Determine the [x, y] coordinate at the center of the cell enclosing the given text.  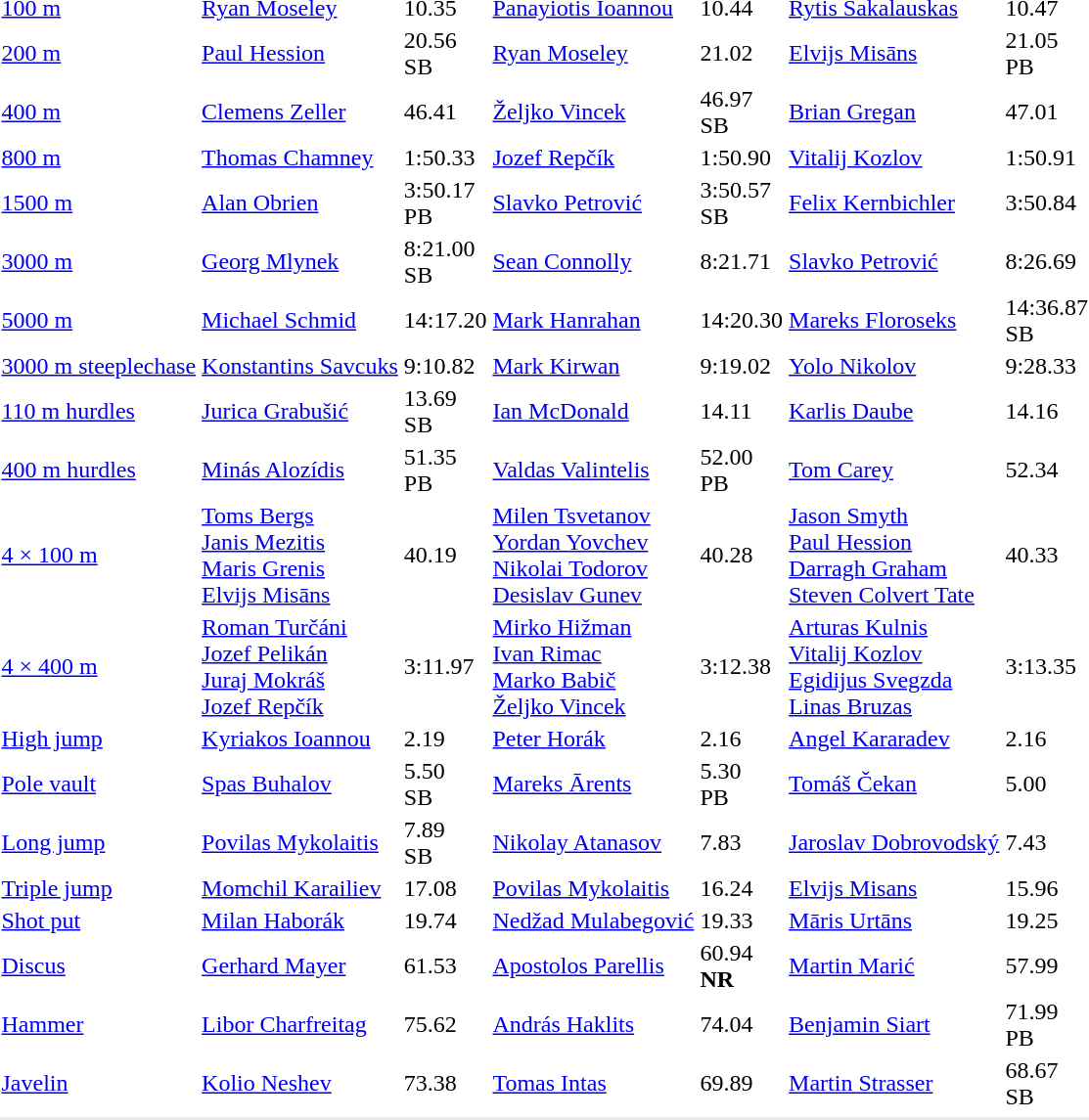
19.33 [742, 920]
14:17.20 [445, 321]
60.94NR [742, 966]
Kyriakos Ioannou [300, 739]
Georg Mlynek [300, 262]
Gerhard Mayer [300, 966]
Ian McDonald [593, 411]
13.69SB [445, 411]
Paul Hession [300, 53]
Yolo Nikolov [894, 366]
14:20.30 [742, 321]
Spas Buhalov [300, 784]
4 × 400 m [99, 667]
Jason SmythPaul HessionDarragh Graham Steven Colvert Tate [894, 556]
Mareks Floroseks [894, 321]
7.89SB [445, 843]
Māris Urtāns [894, 920]
74.04 [742, 1025]
Long jump [99, 843]
Kolio Neshev [300, 1084]
High jump [99, 739]
Jaroslav Dobrovodský [894, 843]
52.00PB [742, 470]
Željko Vincek [593, 112]
Angel Kararadev [894, 739]
8:21.00SB [445, 262]
Mark Hanrahan [593, 321]
40.28 [742, 556]
Milan Haborák [300, 920]
5000 m [99, 321]
Triple jump [99, 888]
Felix Kernbichler [894, 203]
4 × 100 m [99, 556]
Milen TsvetanovYordan YovchevNikolai TodorovDesislav Gunev [593, 556]
Peter Horák [593, 739]
Tomáš Čekan [894, 784]
Jozef Repčík [593, 157]
Martin Marić [894, 966]
Ryan Moseley [593, 53]
Clemens Zeller [300, 112]
Javelin [99, 1084]
Vitalij Kozlov [894, 157]
Hammer [99, 1025]
Mareks Ārents [593, 784]
Jurica Grabušić [300, 411]
Brian Gregan [894, 112]
Toms BergsJanis MezitisMaris GrenisElvijs Misāns [300, 556]
8:21.71 [742, 262]
Momchil Karailiev [300, 888]
András Haklits [593, 1025]
Tomas Intas [593, 1084]
Nedžad Mulabegović [593, 920]
200 m [99, 53]
Mirko HižmanIvan RimacMarko Babič Željko Vincek [593, 667]
17.08 [445, 888]
2.16 [742, 739]
40.19 [445, 556]
Alan Obrien [300, 203]
Elvijs Misāns [894, 53]
14.11 [742, 411]
19.74 [445, 920]
3:11.97 [445, 667]
Shot put [99, 920]
Martin Strasser [894, 1084]
Nikolay Atanasov [593, 843]
Pole vault [99, 784]
9:10.82 [445, 366]
Minás Alozídis [300, 470]
Tom Carey [894, 470]
800 m [99, 157]
3:50.17PB [445, 203]
Roman TurčániJozef PelikánJuraj MokrášJozef Repčík [300, 667]
110 m hurdles [99, 411]
Mark Kirwan [593, 366]
Michael Schmid [300, 321]
Elvijs Misans [894, 888]
61.53 [445, 966]
Arturas KulnisVitalij KozlovEgidijus SvegzdaLinas Bruzas [894, 667]
Thomas Chamney [300, 157]
400 m [99, 112]
46.97SB [742, 112]
46.41 [445, 112]
3000 m [99, 262]
Karlis Daube [894, 411]
3000 m steeplechase [99, 366]
3:12.38 [742, 667]
400 m hurdles [99, 470]
3:50.57SB [742, 203]
Sean Connolly [593, 262]
73.38 [445, 1084]
9:19.02 [742, 366]
5.50SB [445, 784]
Libor Charfreitag [300, 1025]
69.89 [742, 1084]
2.19 [445, 739]
51.35PB [445, 470]
20.56SB [445, 53]
75.62 [445, 1025]
1:50.90 [742, 157]
Discus [99, 966]
21.02 [742, 53]
Valdas Valintelis [593, 470]
Apostolos Parellis [593, 966]
5.30PB [742, 784]
16.24 [742, 888]
1500 m [99, 203]
Konstantins Savcuks [300, 366]
1:50.33 [445, 157]
7.83 [742, 843]
Benjamin Siart [894, 1025]
